Return the (X, Y) coordinate for the center point of the cell that contains the specified text.  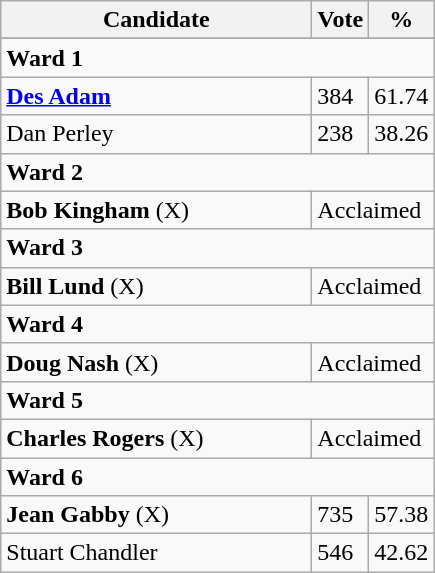
Des Adam (156, 96)
61.74 (402, 96)
384 (340, 96)
Dan Perley (156, 134)
Charles Rogers (X) (156, 438)
Ward 2 (218, 172)
57.38 (402, 515)
Jean Gabby (X) (156, 515)
546 (340, 553)
Bill Lund (X) (156, 286)
Ward 3 (218, 248)
Bob Kingham (X) (156, 210)
Candidate (156, 20)
Vote (340, 20)
735 (340, 515)
Stuart Chandler (156, 553)
Ward 4 (218, 324)
% (402, 20)
238 (340, 134)
42.62 (402, 553)
Ward 6 (218, 477)
Doug Nash (X) (156, 362)
38.26 (402, 134)
Ward 5 (218, 400)
Ward 1 (218, 58)
